Capture the cell that displays the provided text and extract its [x, y] central coordinate. 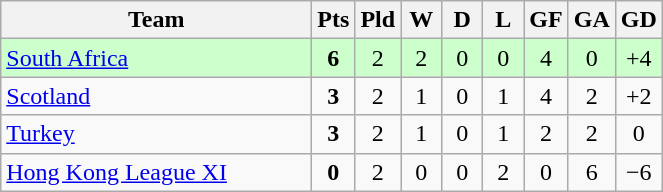
+2 [638, 96]
Pld [378, 20]
Pts [334, 20]
Hong Kong League XI [156, 172]
South Africa [156, 58]
Team [156, 20]
+4 [638, 58]
Turkey [156, 134]
D [462, 20]
GF [546, 20]
Scotland [156, 96]
W [422, 20]
L [504, 20]
−6 [638, 172]
GD [638, 20]
GA [592, 20]
